Return (x, y) of the center of cell containing provided text 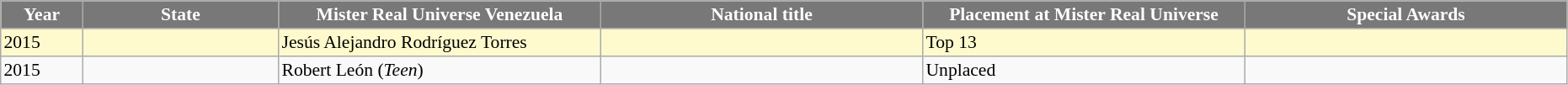
State (180, 15)
Robert León (Teen) (440, 71)
National title (761, 15)
Unplaced (1084, 71)
Jesús Alejandro Rodríguez Torres (440, 42)
Placement at Mister Real Universe (1084, 15)
Year (42, 15)
Top 13 (1084, 42)
Special Awards (1405, 15)
Mister Real Universe Venezuela (440, 15)
